Search for the cell housing the specified text and yield its (X, Y) center coordinate. 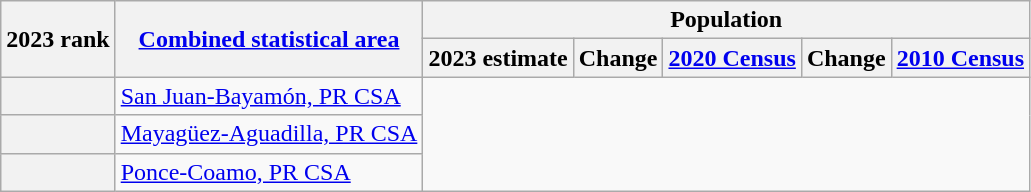
2023 rank (58, 39)
Ponce-Coamo, PR CSA (269, 172)
Combined statistical area (269, 39)
Population (726, 20)
2020 Census (732, 58)
San Juan-Bayamón, PR CSA (269, 96)
2023 estimate (498, 58)
2010 Census (960, 58)
Mayagüez-Aguadilla, PR CSA (269, 134)
